Extract the [x, y] coordinate from the center of the cell holding the provided text.  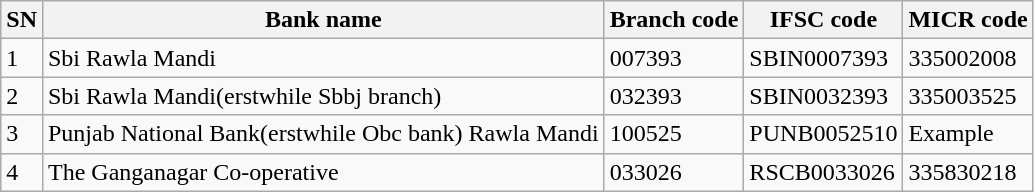
4 [22, 172]
SN [22, 20]
MICR code [968, 20]
SBIN0032393 [824, 96]
Branch code [674, 20]
033026 [674, 172]
Punjab National Bank(erstwhile Obc bank) Rawla Mandi [323, 134]
1 [22, 58]
The Ganganagar Co-operative [323, 172]
007393 [674, 58]
335002008 [968, 58]
Example [968, 134]
IFSC code [824, 20]
3 [22, 134]
032393 [674, 96]
335830218 [968, 172]
100525 [674, 134]
2 [22, 96]
Sbi Rawla Mandi(erstwhile Sbbj branch) [323, 96]
SBIN0007393 [824, 58]
Sbi Rawla Mandi [323, 58]
RSCB0033026 [824, 172]
335003525 [968, 96]
PUNB0052510 [824, 134]
Bank name [323, 20]
